Pinpoint the cell where the given text exists, returning its (x, y) midpoint coordinate. 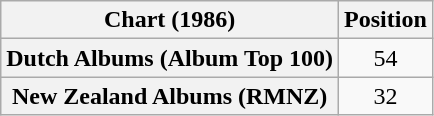
32 (386, 96)
Dutch Albums (Album Top 100) (170, 58)
Position (386, 20)
New Zealand Albums (RMNZ) (170, 96)
54 (386, 58)
Chart (1986) (170, 20)
